Return the [x, y] coordinate for the center point of the cell that contains the specified text.  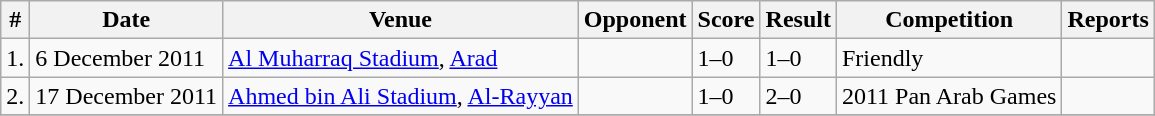
Opponent [635, 20]
Venue [401, 20]
2–0 [798, 96]
Competition [948, 20]
17 December 2011 [126, 96]
6 December 2011 [126, 58]
Reports [1108, 20]
Result [798, 20]
Date [126, 20]
Friendly [948, 58]
1. [16, 58]
Al Muharraq Stadium, Arad [401, 58]
2011 Pan Arab Games [948, 96]
Ahmed bin Ali Stadium, Al-Rayyan [401, 96]
2. [16, 96]
# [16, 20]
Score [726, 20]
